Detect which cell encompasses the target text, then output its (x, y) center coordinate. 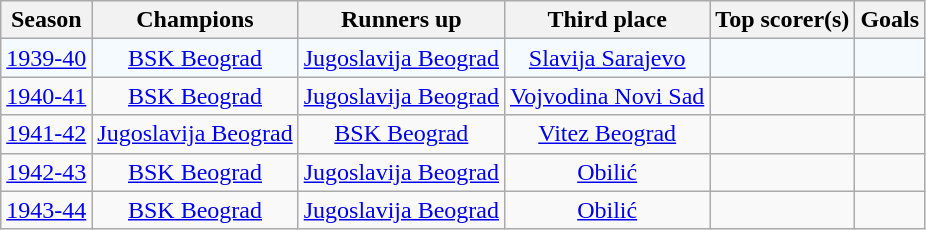
Top scorer(s) (782, 20)
Season (46, 20)
Vojvodina Novi Sad (608, 96)
1940-41 (46, 96)
Runners up (401, 20)
1939-40 (46, 58)
Vitez Beograd (608, 134)
Third place (608, 20)
Champions (195, 20)
Slavija Sarajevo (608, 58)
1943-44 (46, 210)
1941-42 (46, 134)
Goals (890, 20)
1942-43 (46, 172)
